From the cell containing the given text, extract its center point as [X, Y] coordinate. 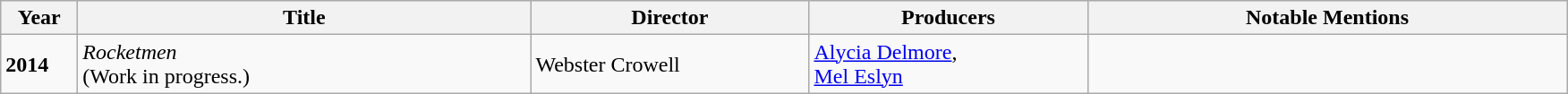
Alycia Delmore, Mel Eslyn [949, 64]
Webster Crowell [669, 64]
Notable Mentions [1327, 18]
Producers [949, 18]
Rocketmen(Work in progress.) [304, 64]
Title [304, 18]
Director [669, 18]
2014 [39, 64]
Year [39, 18]
